Scan for the cell matching the given text and deliver its [X, Y] coordinate at center. 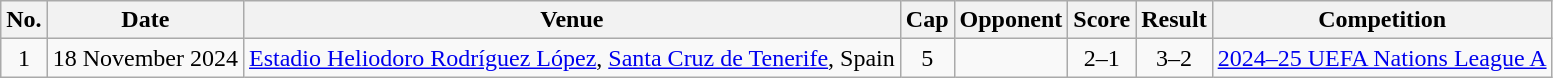
Cap [927, 20]
Result [1174, 20]
No. [24, 20]
18 November 2024 [145, 58]
2–1 [1102, 58]
Date [145, 20]
3–2 [1174, 58]
Score [1102, 20]
1 [24, 58]
5 [927, 58]
2024–25 UEFA Nations League A [1382, 58]
Opponent [1011, 20]
Estadio Heliodoro Rodríguez López, Santa Cruz de Tenerife, Spain [572, 58]
Venue [572, 20]
Competition [1382, 20]
